Search for the cell housing the specified text and yield its (x, y) center coordinate. 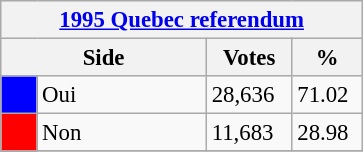
Votes (249, 58)
% (328, 58)
11,683 (249, 133)
Oui (122, 95)
71.02 (328, 95)
28.98 (328, 133)
1995 Quebec referendum (182, 20)
Non (122, 133)
Side (104, 58)
28,636 (249, 95)
